Determine the [X, Y] coordinate at the center of the cell enclosing the given text.  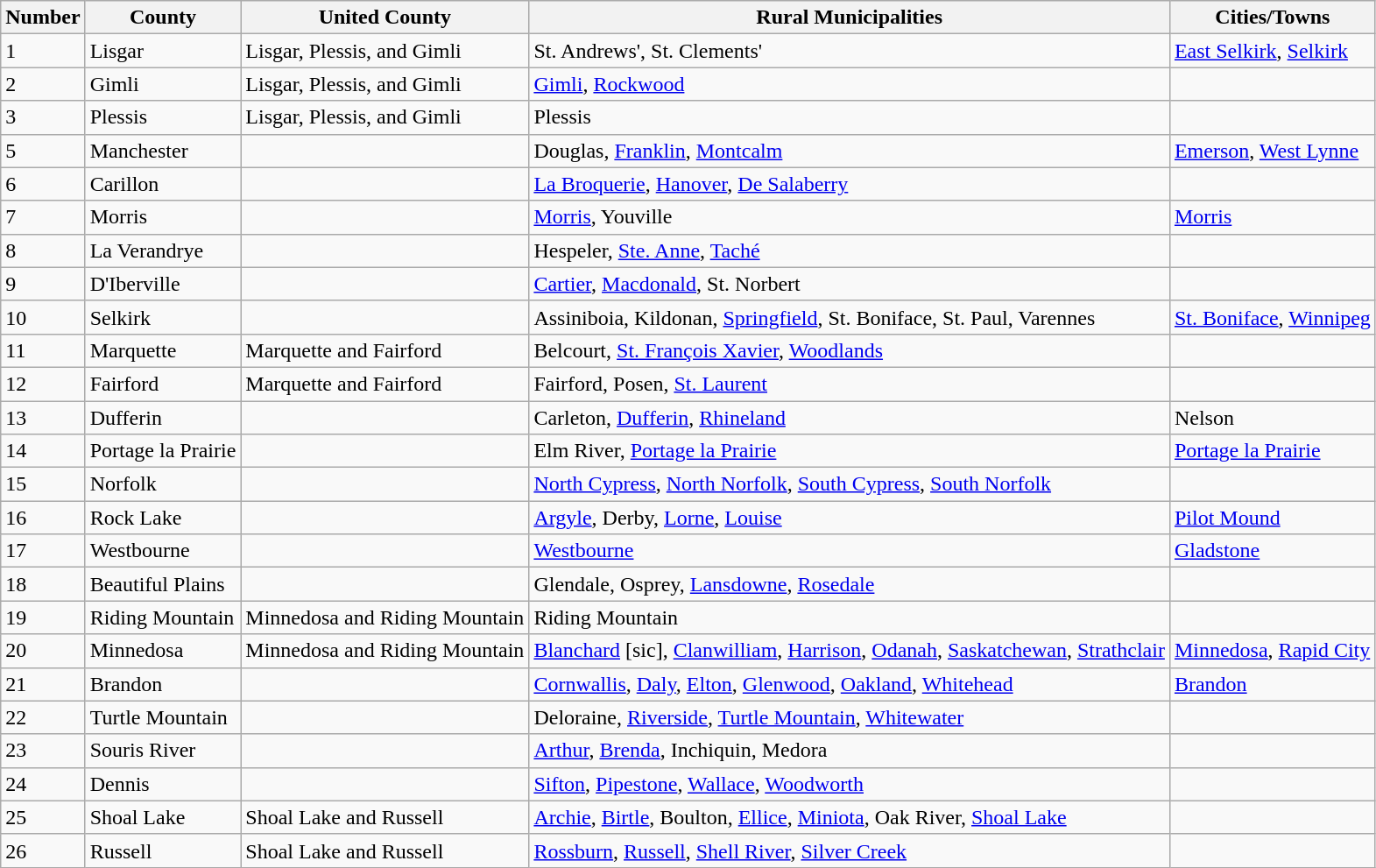
1 [43, 51]
Carleton, Dufferin, Rhineland [850, 418]
22 [43, 717]
Turtle Mountain [163, 717]
Selkirk [163, 317]
12 [43, 384]
Lisgar [163, 51]
Fairford [163, 384]
Norfolk [163, 484]
14 [43, 451]
Pilot Mound [1272, 518]
Assiniboia, Kildonan, Springfield, St. Boniface, St. Paul, Varennes [850, 317]
Deloraine, Riverside, Turtle Mountain, Whitewater [850, 717]
3 [43, 117]
St. Andrews', St. Clements' [850, 51]
16 [43, 518]
Gladstone [1272, 551]
Minnedosa, Rapid City [1272, 651]
Cartier, Macdonald, St. Norbert [850, 284]
East Selkirk, Selkirk [1272, 51]
Minnedosa [163, 651]
Arthur, Brenda, Inchiquin, Medora [850, 751]
Beautiful Plains [163, 584]
Cities/Towns [1272, 18]
25 [43, 817]
Glendale, Osprey, Lansdowne, Rosedale [850, 584]
D'Iberville [163, 284]
St. Boniface, Winnipeg [1272, 317]
Shoal Lake [163, 817]
Elm River, Portage la Prairie [850, 451]
Belcourt, St. François Xavier, Woodlands [850, 350]
Dennis [163, 784]
24 [43, 784]
21 [43, 684]
United County [385, 18]
Fairford, Posen, St. Laurent [850, 384]
17 [43, 551]
19 [43, 617]
15 [43, 484]
Rock Lake [163, 518]
7 [43, 217]
County [163, 18]
20 [43, 651]
10 [43, 317]
Cornwallis, Daly, Elton, Glenwood, Oakland, Whitehead [850, 684]
13 [43, 418]
Number [43, 18]
La Verandrye [163, 251]
23 [43, 751]
Rural Municipalities [850, 18]
Marquette [163, 350]
Emerson, West Lynne [1272, 151]
2 [43, 84]
Douglas, Franklin, Montcalm [850, 151]
9 [43, 284]
Morris, Youville [850, 217]
8 [43, 251]
6 [43, 184]
La Broquerie, Hanover, De Salaberry [850, 184]
Gimli [163, 84]
26 [43, 850]
5 [43, 151]
Dufferin [163, 418]
Carillon [163, 184]
Souris River [163, 751]
Hespeler, Ste. Anne, Taché [850, 251]
Russell [163, 850]
Sifton, Pipestone, Wallace, Woodworth [850, 784]
Manchester [163, 151]
11 [43, 350]
Archie, Birtle, Boulton, Ellice, Miniota, Oak River, Shoal Lake [850, 817]
Blanchard [sic], Clanwilliam, Harrison, Odanah, Saskatchewan, Strathclair [850, 651]
Rossburn, Russell, Shell River, Silver Creek [850, 850]
North Cypress, North Norfolk, South Cypress, South Norfolk [850, 484]
Nelson [1272, 418]
18 [43, 584]
Argyle, Derby, Lorne, Louise [850, 518]
Gimli, Rockwood [850, 84]
